Scan for the cell matching the given text and deliver its [x, y] coordinate at center. 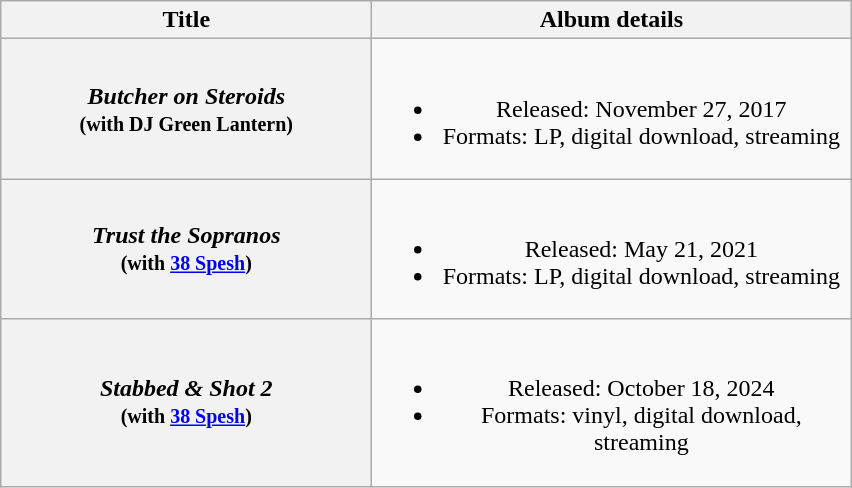
Title [186, 20]
Trust the Sopranos(with 38 Spesh) [186, 249]
Released: November 27, 2017Formats: LP, digital download, streaming [612, 109]
Stabbed & Shot 2(with 38 Spesh) [186, 402]
Released: October 18, 2024Formats: vinyl, digital download, streaming [612, 402]
Released: May 21, 2021Formats: LP, digital download, streaming [612, 249]
Album details [612, 20]
Butcher on Steroids(with DJ Green Lantern) [186, 109]
